Return (x, y) of the center of cell containing provided text 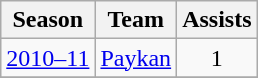
Team (136, 20)
Paykan (136, 58)
1 (217, 58)
Season (48, 20)
Assists (217, 20)
2010–11 (48, 58)
